Provide the (x, y) coordinate of the cell's center where the given text is located.  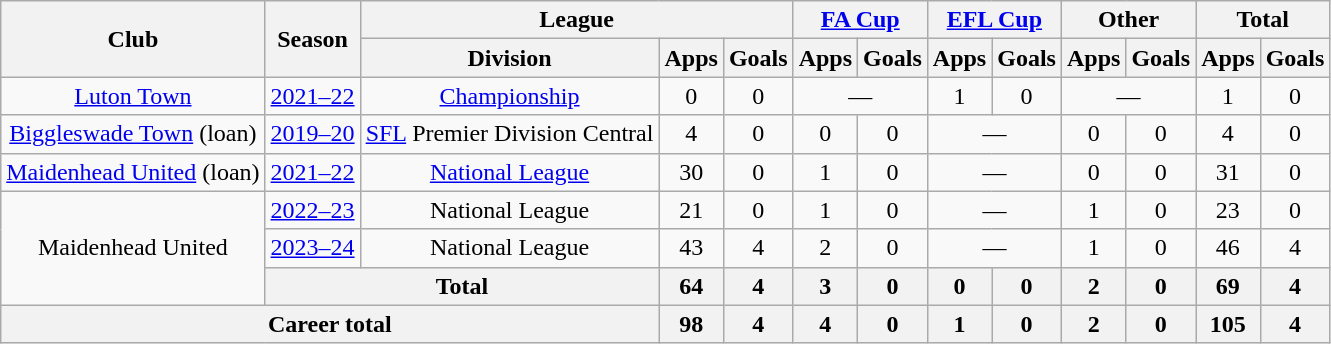
43 (691, 248)
FA Cup (860, 20)
105 (1228, 324)
Biggleswade Town (loan) (133, 134)
21 (691, 210)
2019–20 (312, 134)
30 (691, 172)
2023–24 (312, 248)
Maidenhead United (133, 248)
46 (1228, 248)
Career total (330, 324)
League (576, 20)
23 (1228, 210)
SFL Premier Division Central (510, 134)
Championship (510, 96)
Maidenhead United (loan) (133, 172)
2022–23 (312, 210)
Luton Town (133, 96)
Division (510, 58)
69 (1228, 286)
64 (691, 286)
31 (1228, 172)
98 (691, 324)
EFL Cup (994, 20)
3 (825, 286)
Other (1128, 20)
Season (312, 39)
Club (133, 39)
